Provide the [X, Y] coordinate of the cell's center where the given text is located.  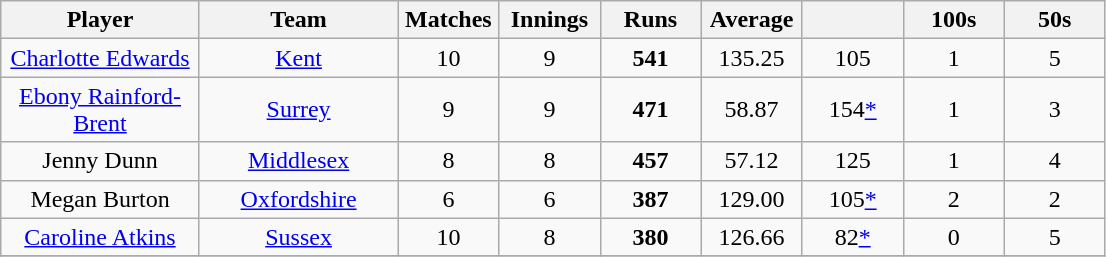
Matches [448, 20]
Ebony Rainford-Brent [100, 110]
57.12 [752, 161]
82* [852, 237]
100s [954, 20]
105* [852, 199]
154* [852, 110]
Jenny Dunn [100, 161]
135.25 [752, 58]
Player [100, 20]
Team [298, 20]
105 [852, 58]
471 [650, 110]
4 [1054, 161]
380 [650, 237]
Megan Burton [100, 199]
387 [650, 199]
457 [650, 161]
0 [954, 237]
Innings [550, 20]
Surrey [298, 110]
3 [1054, 110]
126.66 [752, 237]
Middlesex [298, 161]
Caroline Atkins [100, 237]
Charlotte Edwards [100, 58]
Average [752, 20]
129.00 [752, 199]
Oxfordshire [298, 199]
Kent [298, 58]
Runs [650, 20]
125 [852, 161]
58.87 [752, 110]
541 [650, 58]
50s [1054, 20]
Sussex [298, 237]
